Output the (X, Y) coordinate of the center of the cell containing the given text.  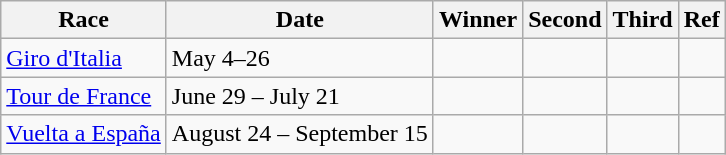
August 24 – September 15 (300, 134)
Second (565, 20)
Tour de France (84, 96)
May 4–26 (300, 58)
June 29 – July 21 (300, 96)
Third (642, 20)
Vuelta a España (84, 134)
Ref (702, 20)
Race (84, 20)
Date (300, 20)
Giro d'Italia (84, 58)
Winner (478, 20)
